Locate the cell with the specified text and output its [x, y] center coordinate. 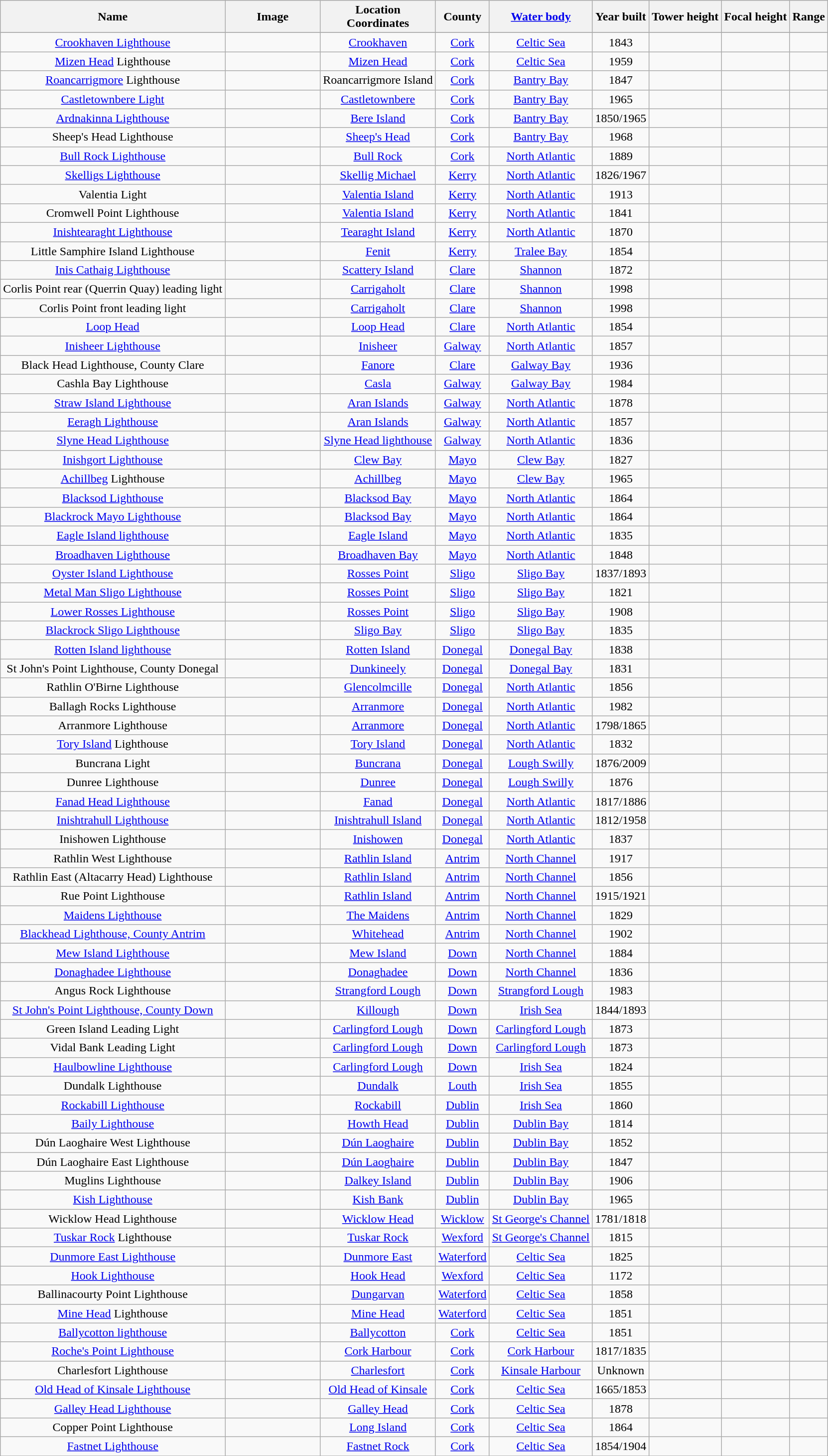
Little Samphire Island Lighthouse [113, 251]
Haulbowline Lighthouse [113, 1067]
Rockabill [378, 1105]
Corlis Point rear (Querrin Quay) leading light [113, 289]
Oyster Island Lighthouse [113, 574]
Broadhaven Lighthouse [113, 555]
1812/1958 [621, 820]
Fanad Head Lighthouse [113, 801]
Castletownbere [378, 99]
Kinsale Harbour [541, 1370]
1838 [621, 649]
Inishowen Lighthouse [113, 839]
Glencolmcille [378, 687]
Dún Laoghaire West Lighthouse [113, 1142]
1824 [621, 1067]
Sheep's Head Lighthouse [113, 137]
Charlesfort [378, 1370]
1908 [621, 612]
Dún Laoghaire East Lighthouse [113, 1162]
Dungarvan [378, 1294]
Range [809, 17]
1844/1893 [621, 1010]
1827 [621, 460]
1826/1967 [621, 175]
Roche's Point Lighthouse [113, 1351]
Vidal Bank Leading Light [113, 1048]
Cashla Bay Lighthouse [113, 384]
1870 [621, 232]
Arranmore Lighthouse [113, 725]
Mine Head [378, 1313]
Inishtrahull Island [378, 820]
1841 [621, 213]
Copper Point Lighthouse [113, 1427]
Howth Head [378, 1124]
Ballycotton [378, 1332]
1858 [621, 1294]
Dundalk Lighthouse [113, 1086]
1982 [621, 706]
Crookhaven Lighthouse [113, 42]
1817/1886 [621, 801]
Fastnet Rock [378, 1446]
Inishgort Lighthouse [113, 460]
1884 [621, 953]
Year built [621, 17]
Wicklow Head Lighthouse [113, 1219]
1902 [621, 934]
St John's Point Lighthouse, County Donegal [113, 668]
1825 [621, 1257]
Location Coordinates [378, 17]
Dunmore East [378, 1257]
1172 [621, 1276]
Mew Island [378, 953]
Skellig Michael [378, 175]
1936 [621, 365]
1821 [621, 593]
Water body [541, 17]
Muglins Lighthouse [113, 1181]
Rue Point Lighthouse [113, 896]
Dunree [378, 782]
1852 [621, 1142]
Achillbeg [378, 479]
Unknown [621, 1370]
Tuskar Rock Lighthouse [113, 1238]
Donaghadee Lighthouse [113, 972]
Green Island Leading Light [113, 1029]
Inishtrahull Lighthouse [113, 820]
Tralee Bay [541, 251]
1815 [621, 1238]
Tory Island [378, 744]
Buncrana [378, 763]
Casla [378, 384]
Ardnakinna Lighthouse [113, 118]
Focal height [755, 17]
Galley Head [378, 1408]
Wicklow Head [378, 1219]
1906 [621, 1181]
1829 [621, 915]
Buncrana Light [113, 763]
Rathlin West Lighthouse [113, 858]
Louth [462, 1086]
1665/1853 [621, 1389]
Scattery Island [378, 270]
Slyne Head Lighthouse [113, 441]
Tearaght Island [378, 232]
Lower Rosses Lighthouse [113, 612]
Dalkey Island [378, 1181]
Mizen Head [378, 61]
Crookhaven [378, 42]
Eagle Island [378, 535]
1959 [621, 61]
Fastnet Lighthouse [113, 1446]
1843 [621, 42]
Tuskar Rock [378, 1238]
1984 [621, 384]
Killough [378, 1010]
Blacksod Lighthouse [113, 497]
Blackrock Mayo Lighthouse [113, 516]
Old Head of Kinsale [378, 1389]
Mew Island Lighthouse [113, 953]
1860 [621, 1105]
Eeragh Lighthouse [113, 422]
Fanad [378, 801]
Valentia Light [113, 194]
Broadhaven Bay [378, 555]
1837 [621, 839]
Straw Island Lighthouse [113, 403]
Rotten Island [378, 649]
Rockabill Lighthouse [113, 1105]
Angus Rock Lighthouse [113, 991]
Long Island [378, 1427]
Tower height [686, 17]
Dunmore East Lighthouse [113, 1257]
Inishowen [378, 839]
1876 [621, 782]
Inisheer Lighthouse [113, 346]
Bull Rock [378, 156]
Dunkineely [378, 668]
Slyne Head lighthouse [378, 441]
Black Head Lighthouse, County Clare [113, 365]
Roancarrigmore Lighthouse [113, 80]
Rathlin East (Altacarry Head) Lighthouse [113, 877]
Rathlin O'Birne Lighthouse [113, 687]
1848 [621, 555]
Cromwell Point Lighthouse [113, 213]
Wicklow [462, 1219]
Blackrock Sligo Lighthouse [113, 631]
The Maidens [378, 915]
1917 [621, 858]
County [462, 17]
Hook Lighthouse [113, 1276]
1915/1921 [621, 896]
1837/1893 [621, 574]
Dunree Lighthouse [113, 782]
Achillbeg Lighthouse [113, 479]
1876/2009 [621, 763]
Corlis Point front leading light [113, 308]
Bere Island [378, 118]
Donaghadee [378, 972]
1855 [621, 1086]
1913 [621, 194]
St John's Point Lighthouse, County Down [113, 1010]
1872 [621, 270]
1854/1904 [621, 1446]
1817/1835 [621, 1351]
Kish Lighthouse [113, 1200]
Fanore [378, 365]
Ballagh Rocks Lighthouse [113, 706]
1781/1818 [621, 1219]
Sheep's Head [378, 137]
Blackhead Lighthouse, County Antrim [113, 934]
1968 [621, 137]
1814 [621, 1124]
Hook Head [378, 1276]
Castletownbere Light [113, 99]
Inishtearaght Lighthouse [113, 232]
1983 [621, 991]
Kish Bank [378, 1200]
Inisheer [378, 346]
Fenit [378, 251]
Bull Rock Lighthouse [113, 156]
Old Head of Kinsale Lighthouse [113, 1389]
Mine Head Lighthouse [113, 1313]
Metal Man Sligo Lighthouse [113, 593]
Tory Island Lighthouse [113, 744]
Dundalk [378, 1086]
Galley Head Lighthouse [113, 1408]
Mizen Head Lighthouse [113, 61]
Eagle Island lighthouse [113, 535]
Ballinacourty Point Lighthouse [113, 1294]
Baily Lighthouse [113, 1124]
Inis Cathaig Lighthouse [113, 270]
1889 [621, 156]
Name [113, 17]
Maidens Lighthouse [113, 915]
1832 [621, 744]
1798/1865 [621, 725]
Image [273, 17]
Ballycotton lighthouse [113, 1332]
1831 [621, 668]
1850/1965 [621, 118]
Skelligs Lighthouse [113, 175]
Rotten Island lighthouse [113, 649]
Whitehead [378, 934]
Roancarrigmore Island [378, 80]
Charlesfort Lighthouse [113, 1370]
